Return [x, y] of the center of cell containing provided text 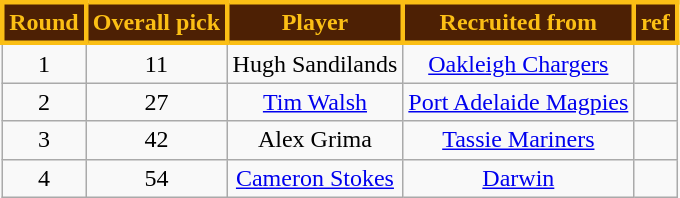
Port Adelaide Magpies [518, 102]
Hugh Sandilands [315, 63]
Overall pick [156, 22]
54 [156, 178]
Player [315, 22]
11 [156, 63]
Recruited from [518, 22]
Darwin [518, 178]
Tim Walsh [315, 102]
1 [44, 63]
2 [44, 102]
ref [656, 22]
Oakleigh Chargers [518, 63]
42 [156, 140]
3 [44, 140]
27 [156, 102]
Tassie Mariners [518, 140]
4 [44, 178]
Alex Grima [315, 140]
Cameron Stokes [315, 178]
Round [44, 22]
